Locate the cell with the specified text and output its (X, Y) center coordinate. 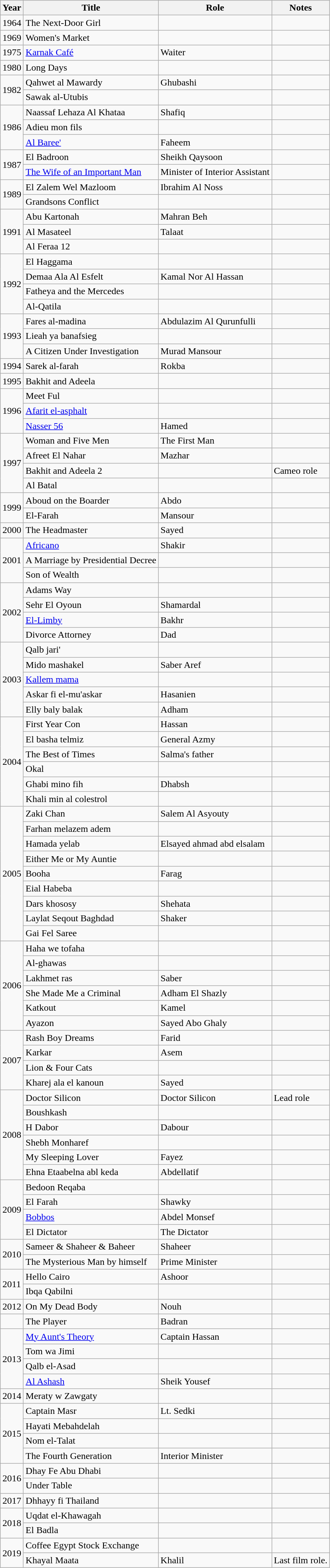
2013 (12, 1359)
General Azmy (215, 739)
Rash Boy Dreams (91, 1038)
Afarit el-asphalt (91, 411)
El Farah (91, 1202)
Qalb el-Asad (91, 1366)
El Badla (91, 1530)
The Player (91, 1321)
Badran (215, 1321)
First Year Con (91, 724)
Coffee Egypt Stock Exchange (91, 1545)
Hasanien (215, 695)
Qalb jari' (91, 649)
Sheikh Qaysoon (215, 157)
Abu Kartonah (91, 217)
Long Days (91, 67)
Elly baly balak (91, 709)
Sehr El Oyoun (91, 605)
Farhan melazem adem (91, 829)
Mansour (215, 515)
Al Baree' (91, 142)
Hello Cairo (91, 1277)
Al Feraa 12 (91, 247)
Bakhit and Adeela 2 (91, 471)
Title (91, 8)
My Sleeping Lover (91, 1157)
El Haggama (91, 262)
Ibqa Qabilni (91, 1292)
Fares al-madina (91, 321)
Lakhmet ras (91, 978)
Adham El Shazly (215, 993)
Hayati Mebahdelah (91, 1426)
Karnak Café (91, 53)
2018 (12, 1523)
Sayed Abo Ghaly (215, 1023)
Demaa Ala Al Esfelt (91, 276)
Nouh (215, 1306)
Bakhr (215, 620)
2015 (12, 1433)
Sarek al-farah (91, 366)
Abdo (215, 500)
2011 (12, 1284)
A Citizen Under Investigation (91, 351)
2003 (12, 679)
Saber (215, 978)
Mido mashakel (91, 665)
Divorce Attorney (91, 635)
Al-Qatila (91, 306)
2010 (12, 1254)
2009 (12, 1210)
El basha telmiz (91, 739)
Katkout (91, 1008)
Shaheer (215, 1247)
Khayal Maata (91, 1560)
Cameo role (301, 471)
El Zalem Wel Mazloom (91, 187)
Al-ghawas (91, 963)
1991 (12, 232)
Lieah ya banafsieg (91, 336)
2017 (12, 1501)
Adham (215, 709)
Al Batal (91, 486)
Meraty w Zawgaty (91, 1396)
El-Limby (91, 620)
Al Masateel (91, 232)
On My Dead Body (91, 1306)
2004 (12, 762)
Abdulazim Al Qurunfulli (215, 321)
The Next-Door Girl (91, 23)
2012 (12, 1306)
Captain Hassan (215, 1336)
Africano (91, 545)
Hassan (215, 724)
Shafiq (215, 112)
Fayez (215, 1157)
The First Man (215, 441)
1993 (12, 336)
Sameer & Shaheer & Baheer (91, 1247)
Qahwet al Mawardy (91, 82)
Talaat (215, 232)
Women's Market (91, 38)
The Headmaster (91, 530)
Afreet El Nahar (91, 456)
Nom el-Talat (91, 1441)
Either Me or My Auntie (91, 859)
Farid (215, 1038)
Shamardal (215, 605)
Adieu mon fils (91, 127)
Ghubashi (215, 82)
A Marriage by Presidential Decree (91, 560)
Year (12, 8)
Farag (215, 873)
2014 (12, 1396)
Minister of Interior Assistant (215, 172)
Grandsons Conflict (91, 202)
Ayazon (91, 1023)
Naassaf Lehaza Al Khataa (91, 112)
Shehata (215, 903)
Kamel (215, 1008)
Karkar (91, 1053)
Kharej ala el kanoun (91, 1082)
1987 (12, 164)
Bedoon Reqaba (91, 1187)
Nasser 56 (91, 426)
Lion & Four Cats (91, 1068)
Lt. Sedki (215, 1411)
Prime Minister (215, 1262)
1989 (12, 195)
Dars khososy (91, 903)
Under Table (91, 1486)
1969 (12, 38)
El-Farah (91, 515)
Hamed (215, 426)
Sheik Yousef (215, 1381)
Adams Way (91, 590)
1999 (12, 508)
Khalil (215, 1560)
1996 (12, 411)
Shakir (215, 545)
Booha (91, 873)
Eial Habeba (91, 888)
My Aunt's Theory (91, 1336)
1975 (12, 53)
2001 (12, 560)
Dhhayy fi Thailand (91, 1501)
Role (215, 8)
Aboud on the Boarder (91, 500)
Sawak al-Utubis (91, 97)
The Best of Times (91, 754)
Fatheya and the Mercedes (91, 291)
Dad (215, 635)
2016 (12, 1478)
The Wife of an Important Man (91, 172)
1986 (12, 127)
Notes (301, 8)
1992 (12, 284)
The Mysterious Man by himself (91, 1262)
2000 (12, 530)
1995 (12, 381)
2002 (12, 612)
Faheem (215, 142)
Kallem mama (91, 680)
Dhabsh (215, 784)
Interior Minister (215, 1456)
1997 (12, 463)
Mahran Beh (215, 217)
Laylat Seqout Baghdad (91, 919)
Mazhar (215, 456)
The Fourth Generation (91, 1456)
She Made Me a Criminal (91, 993)
2005 (12, 874)
1980 (12, 67)
Askar fi el-mu'askar (91, 695)
Lead role (301, 1097)
2008 (12, 1135)
The Dictator (215, 1232)
Shebh Monharef (91, 1142)
Abdellatif (215, 1172)
Captain Masr (91, 1411)
Salma's father (215, 754)
Ibrahim Al Noss (215, 187)
Kamal Nor Al Hassan (215, 276)
1994 (12, 366)
Abdel Monsef (215, 1217)
Hamada yelab (91, 844)
Shawky (215, 1202)
1982 (12, 90)
Dhay Fe Abu Dhabi (91, 1471)
Ehna Etaabelna abl keda (91, 1172)
El Dictator (91, 1232)
Rokba (215, 366)
1964 (12, 23)
Khali min al colestrol (91, 799)
Okal (91, 769)
2007 (12, 1060)
Last film role. (301, 1560)
Gai Fel Saree (91, 933)
Meet Ful (91, 396)
Tom wa Jimi (91, 1351)
Elsayed ahmad abd elsalam (215, 844)
Dabour (215, 1127)
2019 (12, 1553)
Haha we tofaha (91, 948)
H Dabor (91, 1127)
Bakhit and Adeela (91, 381)
Woman and Five Men (91, 441)
Shaker (215, 919)
Waiter (215, 53)
Asem (215, 1053)
Boushkash (91, 1112)
Salem Al Asyouty (215, 814)
Saber Aref (215, 665)
Bobbos (91, 1217)
El Badroon (91, 157)
2006 (12, 986)
Ashoor (215, 1277)
Al Ashash (91, 1381)
Son of Wealth (91, 575)
Uqdat el-Khawagah (91, 1515)
Murad Mansour (215, 351)
Zaki Chan (91, 814)
Ghabi mino fih (91, 784)
